Detect which cell encompasses the target text, then output its [X, Y] center coordinate. 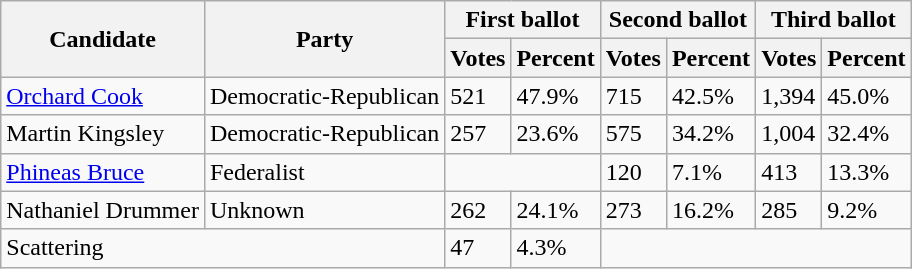
521 [478, 96]
First ballot [522, 20]
Phineas Bruce [103, 172]
23.6% [556, 134]
24.1% [556, 210]
47.9% [556, 96]
Martin Kingsley [103, 134]
Third ballot [834, 20]
413 [789, 172]
Candidate [103, 39]
273 [633, 210]
32.4% [866, 134]
45.0% [866, 96]
1,004 [789, 134]
13.3% [866, 172]
16.2% [710, 210]
4.3% [556, 248]
47 [478, 248]
Unknown [324, 210]
42.5% [710, 96]
Nathaniel Drummer [103, 210]
257 [478, 134]
120 [633, 172]
1,394 [789, 96]
285 [789, 210]
715 [633, 96]
Second ballot [678, 20]
7.1% [710, 172]
Federalist [324, 172]
34.2% [710, 134]
575 [633, 134]
Orchard Cook [103, 96]
262 [478, 210]
9.2% [866, 210]
Scattering [223, 248]
Party [324, 39]
